Find where the given text appears and provide that cell's center as (X, Y) coordinate. 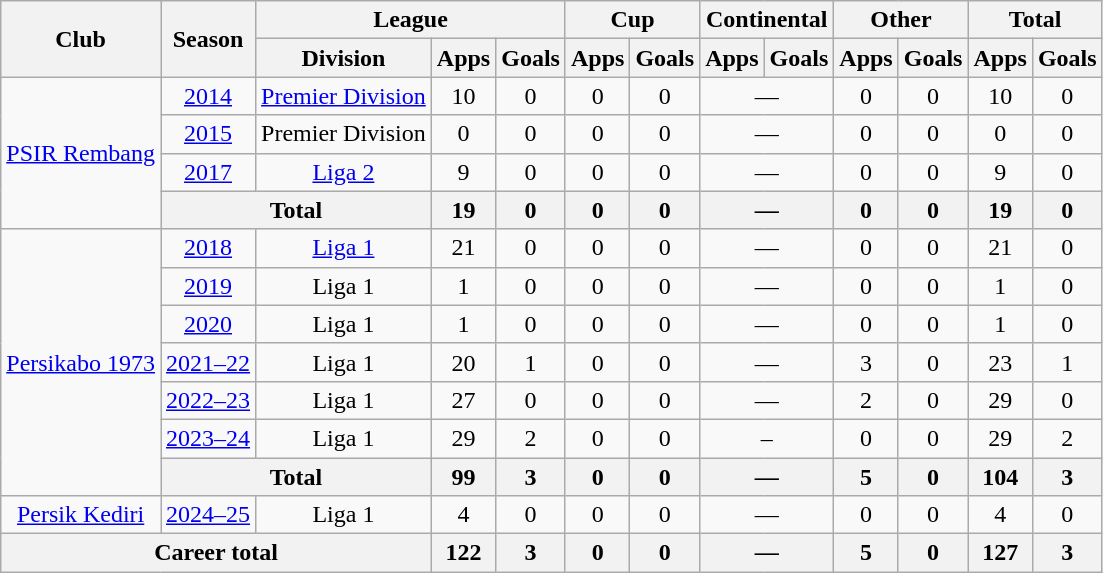
27 (463, 400)
Liga 2 (344, 172)
122 (463, 553)
2023–24 (208, 438)
2024–25 (208, 515)
2018 (208, 248)
23 (1000, 362)
99 (463, 477)
Club (81, 39)
PSIR Rembang (81, 153)
Persik Kediri (81, 515)
2021–22 (208, 362)
– (767, 438)
2014 (208, 96)
Season (208, 39)
20 (463, 362)
2015 (208, 134)
2020 (208, 324)
Division (344, 58)
2017 (208, 172)
League (411, 20)
Persikabo 1973 (81, 362)
127 (1000, 553)
Continental (767, 20)
Cup (632, 20)
104 (1000, 477)
2022–23 (208, 400)
Career total (216, 553)
Other (901, 20)
2019 (208, 286)
